Scan for the cell matching the given text and deliver its [x, y] coordinate at center. 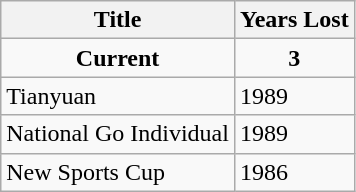
3 [294, 58]
1986 [294, 172]
Current [118, 58]
Tianyuan [118, 96]
Title [118, 20]
New Sports Cup [118, 172]
Years Lost [294, 20]
National Go Individual [118, 134]
